Capture the cell that displays the provided text and extract its [X, Y] central coordinate. 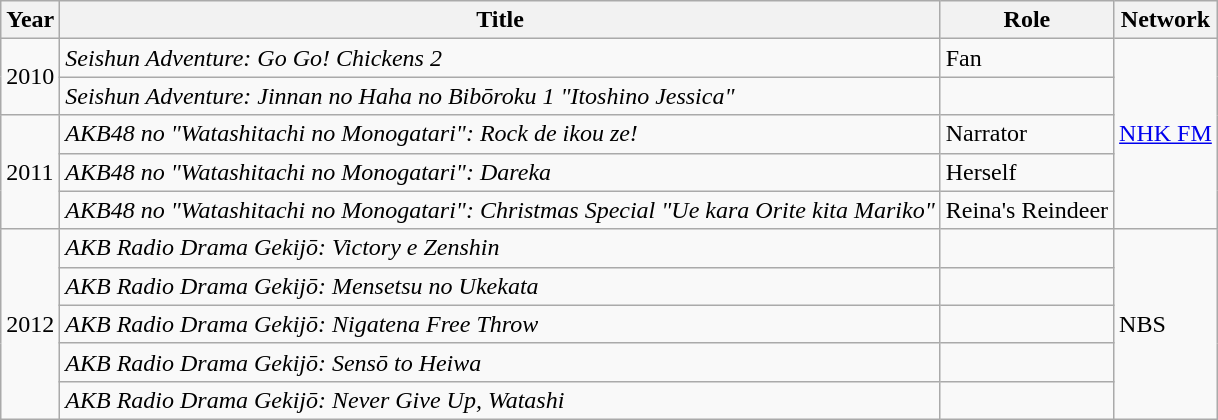
AKB Radio Drama Gekijō: Victory e Zenshin [500, 248]
Title [500, 20]
Reina's Reindeer [1026, 210]
AKB Radio Drama Gekijō: Mensetsu no Ukekata [500, 286]
Herself [1026, 172]
NBS [1166, 324]
Fan [1026, 58]
NHK FM [1166, 134]
Network [1166, 20]
2012 [30, 324]
AKB Radio Drama Gekijō: Never Give Up, Watashi [500, 400]
Year [30, 20]
2010 [30, 77]
AKB48 no "Watashitachi no Monogatari": Dareka [500, 172]
AKB Radio Drama Gekijō: Sensō to Heiwa [500, 362]
Seishun Adventure: Jinnan no Haha no Bibōroku 1 "Itoshino Jessica" [500, 96]
Role [1026, 20]
AKB48 no "Watashitachi no Monogatari": Rock de ikou ze! [500, 134]
Seishun Adventure: Go Go! Chickens 2 [500, 58]
AKB48 no "Watashitachi no Monogatari": Christmas Special "Ue kara Orite kita Mariko" [500, 210]
2011 [30, 172]
AKB Radio Drama Gekijō: Nigatena Free Throw [500, 324]
Narrator [1026, 134]
